Capture the cell that displays the provided text and extract its (x, y) central coordinate. 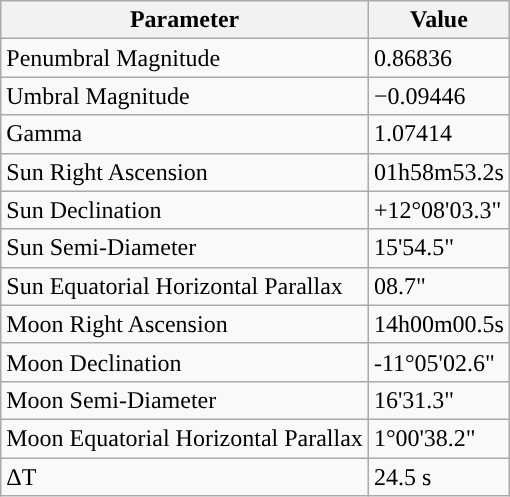
Moon Declination (185, 362)
Sun Right Ascension (185, 172)
Sun Semi-Diameter (185, 248)
-11°05'02.6" (438, 362)
0.86836 (438, 58)
Moon Right Ascension (185, 324)
01h58m53.2s (438, 172)
14h00m00.5s (438, 324)
16'31.3" (438, 400)
+12°08'03.3" (438, 210)
Parameter (185, 20)
Moon Semi-Diameter (185, 400)
Gamma (185, 134)
Value (438, 20)
15'54.5" (438, 248)
Sun Equatorial Horizontal Parallax (185, 286)
Sun Declination (185, 210)
24.5 s (438, 477)
−0.09446 (438, 96)
Penumbral Magnitude (185, 58)
1°00'38.2" (438, 438)
08.7" (438, 286)
Moon Equatorial Horizontal Parallax (185, 438)
Umbral Magnitude (185, 96)
ΔT (185, 477)
1.07414 (438, 134)
